Return [x, y] of the center of cell containing provided text 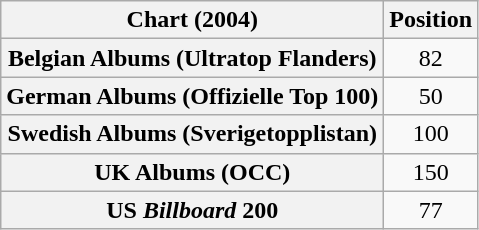
50 [431, 96]
Position [431, 20]
UK Albums (OCC) [192, 172]
US Billboard 200 [192, 210]
77 [431, 210]
82 [431, 58]
150 [431, 172]
100 [431, 134]
German Albums (Offizielle Top 100) [192, 96]
Swedish Albums (Sverigetopplistan) [192, 134]
Chart (2004) [192, 20]
Belgian Albums (Ultratop Flanders) [192, 58]
